Return [X, Y] of the center of cell containing provided text 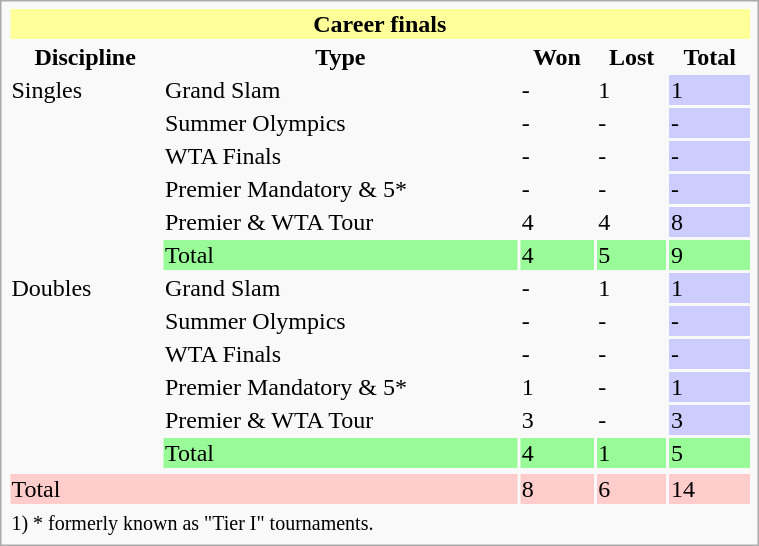
Lost [632, 57]
Type [341, 57]
Discipline [86, 57]
Singles [86, 172]
1) * formerly known as "Tier I" tournaments. [380, 522]
Won [557, 57]
6 [632, 489]
9 [710, 255]
14 [710, 489]
Career finals [380, 24]
Doubles [86, 370]
